From the cell containing the given text, extract its center point as (X, Y) coordinate. 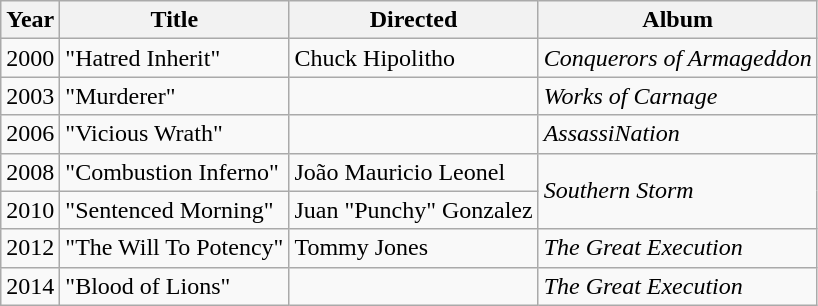
2008 (30, 172)
"Hatred Inherit" (174, 58)
2000 (30, 58)
"Vicious Wrath" (174, 134)
2012 (30, 248)
2014 (30, 286)
Southern Storm (678, 191)
Works of Carnage (678, 96)
Directed (414, 20)
"Combustion Inferno" (174, 172)
"The Will To Potency" (174, 248)
Tommy Jones (414, 248)
Chuck Hipolitho (414, 58)
2010 (30, 210)
2003 (30, 96)
Juan "Punchy" Gonzalez (414, 210)
Year (30, 20)
Conquerors of Armageddon (678, 58)
João Mauricio Leonel (414, 172)
"Murderer" (174, 96)
Title (174, 20)
"Sentenced Morning" (174, 210)
Album (678, 20)
2006 (30, 134)
AssassiNation (678, 134)
"Blood of Lions" (174, 286)
